Capture the cell that displays the provided text and extract its (X, Y) central coordinate. 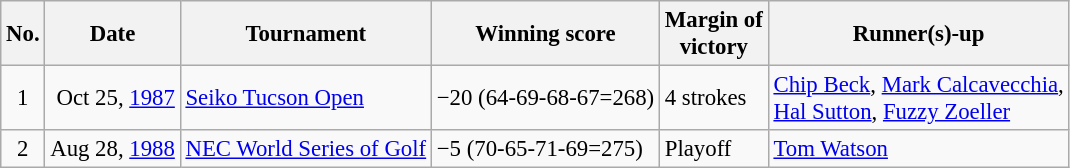
1 (23, 98)
Chip Beck, Mark Calcavecchia, Hal Sutton, Fuzzy Zoeller (918, 98)
Tournament (306, 34)
NEC World Series of Golf (306, 149)
Winning score (545, 34)
Seiko Tucson Open (306, 98)
Oct 25, 1987 (112, 98)
Margin ofvictory (714, 34)
Tom Watson (918, 149)
Aug 28, 1988 (112, 149)
Date (112, 34)
No. (23, 34)
−5 (70-65-71-69=275) (545, 149)
−20 (64-69-68-67=268) (545, 98)
2 (23, 149)
Runner(s)-up (918, 34)
4 strokes (714, 98)
Playoff (714, 149)
